Pinpoint the cell where the given text exists, returning its [X, Y] midpoint coordinate. 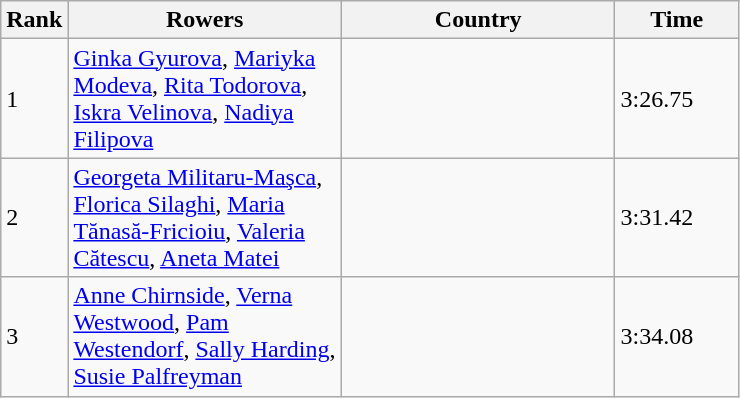
3:26.75 [677, 98]
Anne Chirnside, Verna Westwood, Pam Westendorf, Sally Harding, Susie Palfreyman [205, 336]
3 [34, 336]
2 [34, 218]
Rank [34, 20]
1 [34, 98]
Time [677, 20]
Georgeta Militaru-Maşca, Florica Silaghi, Maria Tănasă-Fricioiu, Valeria Cătescu, Aneta Matei [205, 218]
Country [478, 20]
3:31.42 [677, 218]
Ginka Gyurova, Mariyka Modeva, Rita Todorova, Iskra Velinova, Nadiya Filipova [205, 98]
3:34.08 [677, 336]
Rowers [205, 20]
